Output the (X, Y) coordinate of the center of the cell containing the given text.  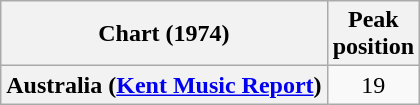
Peakposition (373, 34)
19 (373, 85)
Chart (1974) (164, 34)
Australia (Kent Music Report) (164, 85)
